Extract the [X, Y] coordinate from the center of the cell holding the provided text.  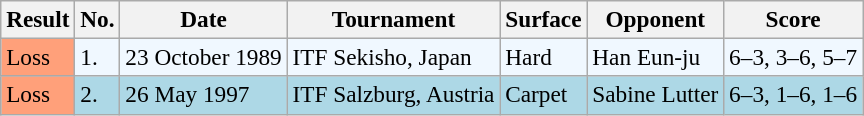
Hard [544, 57]
Sabine Lutter [656, 95]
Opponent [656, 19]
Result [38, 19]
Surface [544, 19]
23 October 1989 [204, 57]
ITF Sekisho, Japan [394, 57]
Carpet [544, 95]
Han Eun-ju [656, 57]
1. [98, 57]
Tournament [394, 19]
Date [204, 19]
2. [98, 95]
Score [794, 19]
ITF Salzburg, Austria [394, 95]
6–3, 1–6, 1–6 [794, 95]
No. [98, 19]
26 May 1997 [204, 95]
6–3, 3–6, 5–7 [794, 57]
